From the cell containing the given text, extract its center point as [x, y] coordinate. 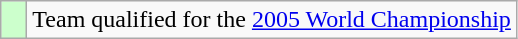
Team qualified for the 2005 World Championship [272, 20]
